From the cell containing the given text, extract its center point as [X, Y] coordinate. 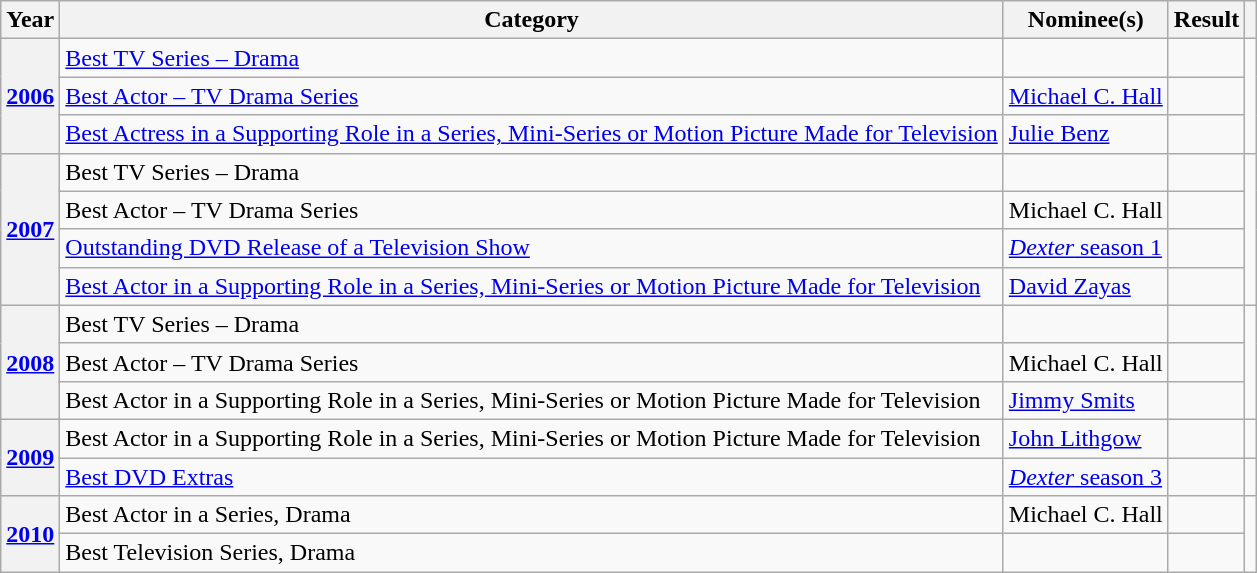
2010 [30, 534]
Best DVD Extras [532, 477]
John Lithgow [1086, 438]
Best Actress in a Supporting Role in a Series, Mini-Series or Motion Picture Made for Television [532, 134]
2007 [30, 229]
Category [532, 20]
Dexter season 3 [1086, 477]
2008 [30, 362]
David Zayas [1086, 286]
Dexter season 1 [1086, 248]
2006 [30, 96]
Outstanding DVD Release of a Television Show [532, 248]
Jimmy Smits [1086, 400]
Julie Benz [1086, 134]
Best Television Series, Drama [532, 553]
Year [30, 20]
Best Actor in a Series, Drama [532, 515]
Nominee(s) [1086, 20]
2009 [30, 457]
Result [1206, 20]
